Return the (x, y) coordinate for the center point of the cell that contains the specified text.  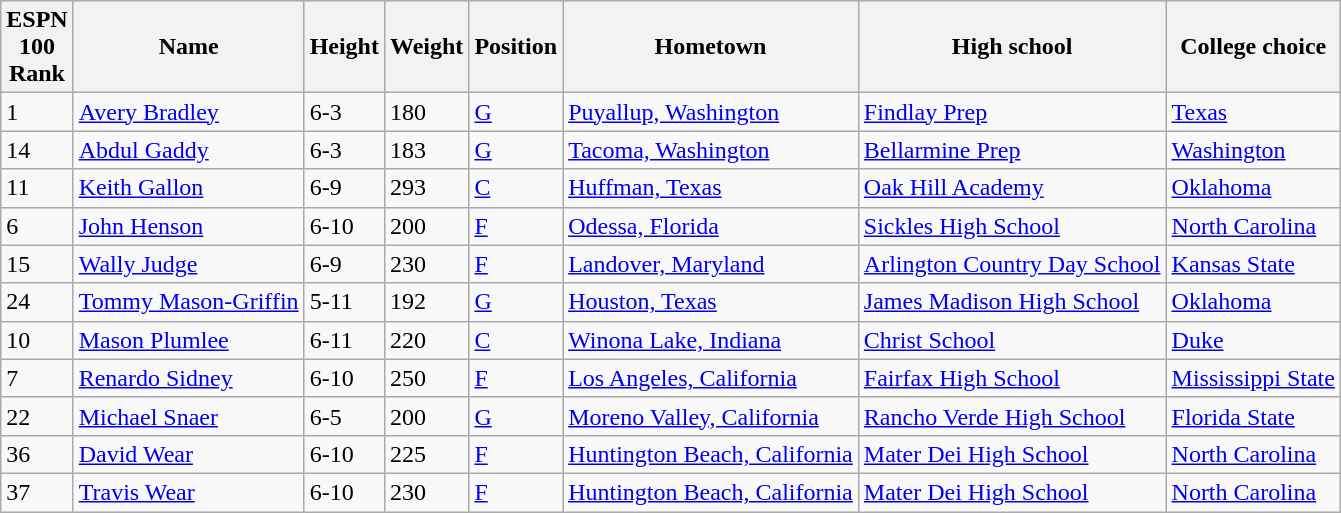
Kansas State (1253, 264)
Christ School (1012, 340)
250 (426, 378)
Huffman, Texas (711, 188)
Rancho Verde High School (1012, 416)
Bellarmine Prep (1012, 150)
Position (516, 47)
Keith Gallon (188, 188)
Puyallup, Washington (711, 112)
15 (37, 264)
Landover, Maryland (711, 264)
Odessa, Florida (711, 226)
Oak Hill Academy (1012, 188)
Florida State (1253, 416)
14 (37, 150)
24 (37, 302)
Winona Lake, Indiana (711, 340)
John Henson (188, 226)
College choice (1253, 47)
Sickles High School (1012, 226)
22 (37, 416)
37 (37, 492)
James Madison High School (1012, 302)
225 (426, 454)
1 (37, 112)
Name (188, 47)
36 (37, 454)
Fairfax High School (1012, 378)
Washington (1253, 150)
11 (37, 188)
David Wear (188, 454)
Abdul Gaddy (188, 150)
6-5 (344, 416)
Wally Judge (188, 264)
Weight (426, 47)
10 (37, 340)
Renardo Sidney (188, 378)
Mason Plumlee (188, 340)
5-11 (344, 302)
183 (426, 150)
192 (426, 302)
Tacoma, Washington (711, 150)
180 (426, 112)
220 (426, 340)
6 (37, 226)
High school (1012, 47)
Hometown (711, 47)
ESPN 100 Rank (37, 47)
Los Angeles, California (711, 378)
Michael Snaer (188, 416)
Findlay Prep (1012, 112)
Mississippi State (1253, 378)
Moreno Valley, California (711, 416)
Texas (1253, 112)
7 (37, 378)
Travis Wear (188, 492)
Arlington Country Day School (1012, 264)
293 (426, 188)
Duke (1253, 340)
Height (344, 47)
Houston, Texas (711, 302)
Tommy Mason-Griffin (188, 302)
6-11 (344, 340)
Avery Bradley (188, 112)
